Locate the cell with the specified text and output its (X, Y) center coordinate. 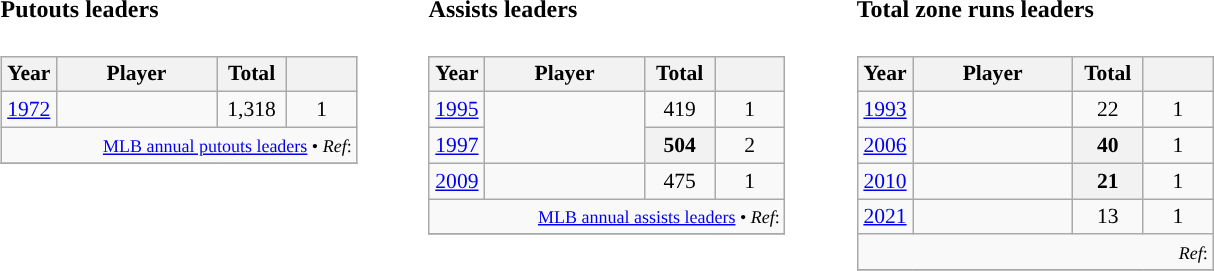
1972 (28, 110)
504 (680, 145)
1,318 (251, 110)
21 (1108, 181)
419 (680, 110)
13 (1108, 217)
40 (1108, 145)
2 (750, 145)
2006 (884, 145)
2021 (884, 217)
22 (1108, 110)
1993 (884, 110)
MLB annual putouts leaders • Ref: (179, 145)
1995 (456, 110)
2010 (884, 181)
MLB annual assists leaders • Ref: (607, 217)
2009 (456, 181)
Ref: (1035, 252)
1997 (456, 145)
475 (680, 181)
